Return [x, y] of the center of cell containing provided text 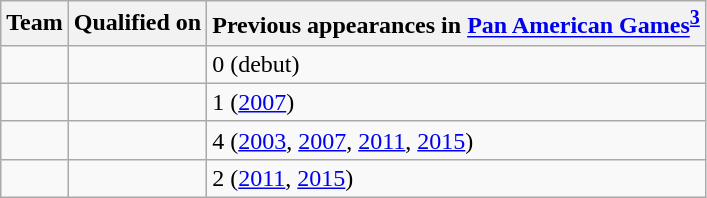
2 (2011, 2015) [456, 178]
Previous appearances in Pan American Games3 [456, 24]
0 (debut) [456, 64]
Team [35, 24]
Qualified on [137, 24]
1 (2007) [456, 102]
4 (2003, 2007, 2011, 2015) [456, 140]
